Capture the cell that displays the provided text and extract its (X, Y) central coordinate. 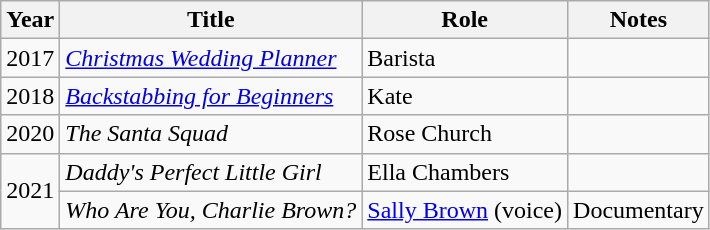
Backstabbing for Beginners (211, 96)
Daddy's Perfect Little Girl (211, 172)
Year (30, 20)
2018 (30, 96)
Ella Chambers (465, 172)
2021 (30, 191)
Notes (639, 20)
Documentary (639, 210)
Role (465, 20)
2017 (30, 58)
Rose Church (465, 134)
Who Are You, Charlie Brown? (211, 210)
Christmas Wedding Planner (211, 58)
Sally Brown (voice) (465, 210)
Title (211, 20)
The Santa Squad (211, 134)
2020 (30, 134)
Barista (465, 58)
Kate (465, 96)
